Output the [x, y] coordinate of the center of the cell containing the given text.  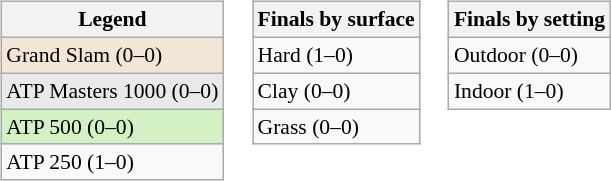
ATP 250 (1–0) [112, 162]
Hard (1–0) [336, 55]
Grass (0–0) [336, 127]
Finals by surface [336, 20]
Indoor (1–0) [530, 91]
Outdoor (0–0) [530, 55]
Clay (0–0) [336, 91]
Grand Slam (0–0) [112, 55]
Legend [112, 20]
ATP 500 (0–0) [112, 127]
Finals by setting [530, 20]
ATP Masters 1000 (0–0) [112, 91]
